For the text-containing cell, return its midpoint in [X, Y] coordinate format. 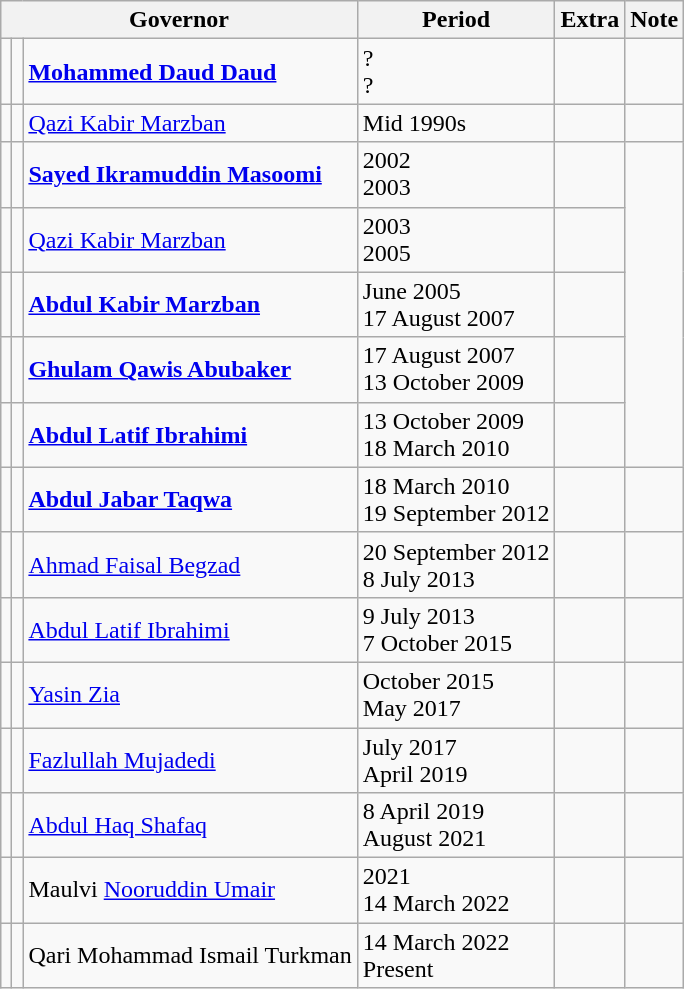
20032005 [456, 240]
Mid 1990s [456, 123]
June 2005 17 August 2007 [456, 304]
18 March 2010 19 September 2012 [456, 500]
Ahmad Faisal Begzad [190, 564]
Abdul Kabir Marzban [190, 304]
17 August 2007 13 October 2009 [456, 370]
8 April 2019 August 2021 [456, 826]
Sayed Ikramuddin Masoomi [190, 174]
20022003 [456, 174]
October 2015May 2017 [456, 694]
Mohammed Daud Daud [190, 72]
Period [456, 20]
Abdul Jabar Taqwa [190, 500]
Maulvi Nooruddin Umair [190, 890]
? ? [456, 72]
Fazlullah Mujadedi [190, 760]
July 2017April 2019 [456, 760]
Ghulam Qawis Abubaker [190, 370]
13 October 2009 18 March 2010 [456, 434]
2021 14 March 2022 [456, 890]
14 March 2022 Present [456, 956]
Note [654, 20]
20 September 20128 July 2013 [456, 564]
Governor [180, 20]
Abdul Haq Shafaq [190, 826]
9 July 20137 October 2015 [456, 630]
Yasin Zia [190, 694]
Qari Mohammad Ismail Turkman [190, 956]
Extra [590, 20]
